Find where the given text appears and provide that cell's center as [x, y] coordinate. 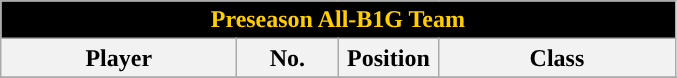
Position [388, 58]
No. [288, 58]
Class [557, 58]
Preseason All-B1G Team [338, 20]
Player [119, 58]
